Extract the (X, Y) coordinate from the center of the cell holding the provided text.  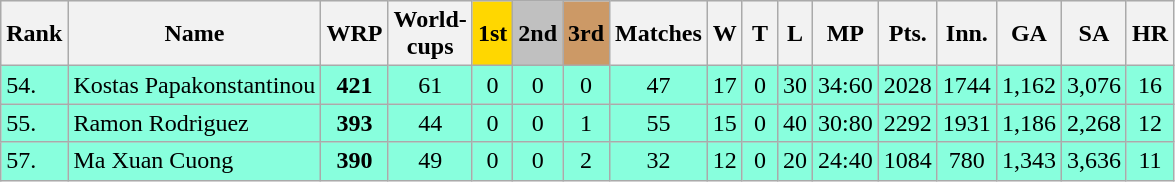
W (724, 34)
2292 (908, 123)
54. (34, 85)
55. (34, 123)
390 (354, 161)
1 (586, 123)
Ma Xuan Cuong (194, 161)
3,076 (1094, 85)
40 (794, 123)
30 (794, 85)
47 (659, 85)
2028 (908, 85)
Pts. (908, 34)
30:80 (845, 123)
HR (1150, 34)
Name (194, 34)
55 (659, 123)
Rank (34, 34)
T (760, 34)
16 (1150, 85)
61 (430, 85)
GA (1028, 34)
1931 (966, 123)
1,343 (1028, 161)
32 (659, 161)
1st (492, 34)
1,162 (1028, 85)
11 (1150, 161)
2,268 (1094, 123)
2 (586, 161)
SA (1094, 34)
24:40 (845, 161)
2nd (538, 34)
Inn. (966, 34)
49 (430, 161)
15 (724, 123)
17 (724, 85)
20 (794, 161)
393 (354, 123)
WRP (354, 34)
780 (966, 161)
34:60 (845, 85)
1084 (908, 161)
57. (34, 161)
3rd (586, 34)
Kostas Papakonstantinou (194, 85)
Ramon Rodriguez (194, 123)
1,186 (1028, 123)
L (794, 34)
Matches (659, 34)
421 (354, 85)
44 (430, 123)
MP (845, 34)
1744 (966, 85)
3,636 (1094, 161)
World-cups (430, 34)
